Return the [x, y] coordinate for the center point of the cell that contains the specified text.  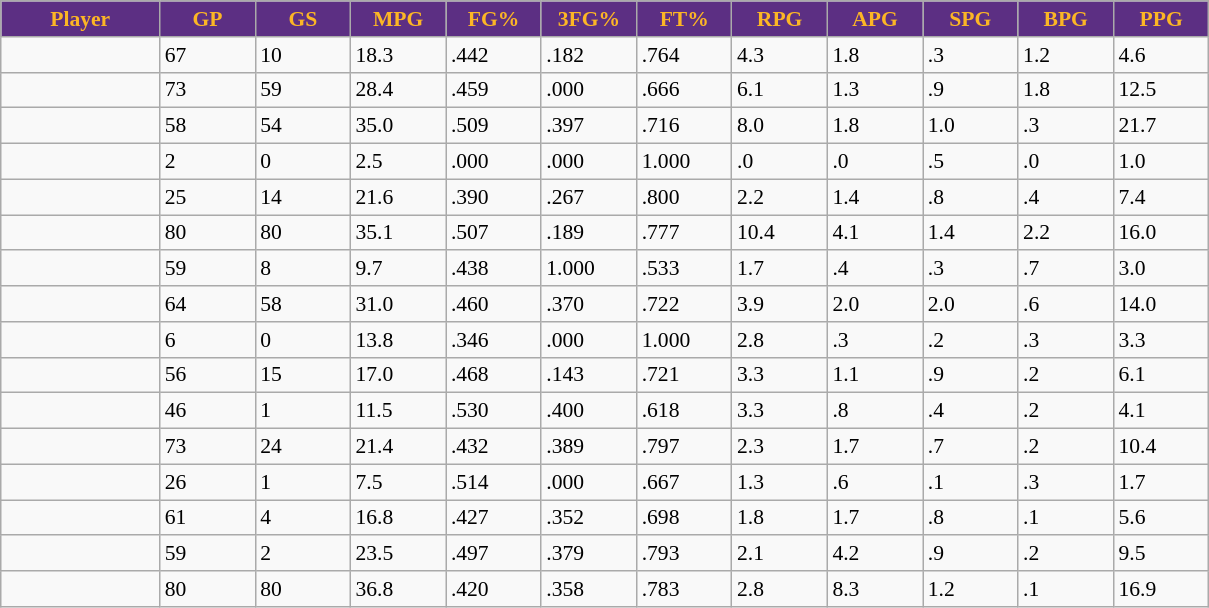
.667 [684, 482]
FT% [684, 19]
21.7 [1161, 126]
26 [208, 482]
3FG% [588, 19]
.438 [494, 269]
.143 [588, 375]
APG [874, 19]
14 [302, 197]
.793 [684, 554]
12.5 [1161, 90]
36.8 [398, 589]
RPG [780, 19]
54 [302, 126]
64 [208, 304]
31.0 [398, 304]
PPG [1161, 19]
4.3 [780, 55]
16.8 [398, 518]
.783 [684, 589]
.370 [588, 304]
24 [302, 447]
.390 [494, 197]
.716 [684, 126]
16.9 [1161, 589]
.182 [588, 55]
21.6 [398, 197]
Player [80, 19]
2.5 [398, 162]
13.8 [398, 340]
.468 [494, 375]
.432 [494, 447]
14.0 [1161, 304]
18.3 [398, 55]
SPG [970, 19]
3.9 [780, 304]
1.1 [874, 375]
4.2 [874, 554]
.267 [588, 197]
.509 [494, 126]
21.4 [398, 447]
56 [208, 375]
.352 [588, 518]
GS [302, 19]
8.0 [780, 126]
3.0 [1161, 269]
.497 [494, 554]
BPG [1066, 19]
.777 [684, 233]
61 [208, 518]
9.5 [1161, 554]
35.0 [398, 126]
.189 [588, 233]
.400 [588, 411]
46 [208, 411]
23.5 [398, 554]
28.4 [398, 90]
.460 [494, 304]
.459 [494, 90]
6 [208, 340]
10 [302, 55]
.397 [588, 126]
.533 [684, 269]
2.1 [780, 554]
.5 [970, 162]
35.1 [398, 233]
.698 [684, 518]
.379 [588, 554]
11.5 [398, 411]
4.6 [1161, 55]
.389 [588, 447]
2.3 [780, 447]
.618 [684, 411]
.797 [684, 447]
7.5 [398, 482]
GP [208, 19]
.722 [684, 304]
.764 [684, 55]
FG% [494, 19]
17.0 [398, 375]
MPG [398, 19]
.530 [494, 411]
15 [302, 375]
.346 [494, 340]
16.0 [1161, 233]
.420 [494, 589]
.514 [494, 482]
67 [208, 55]
7.4 [1161, 197]
.507 [494, 233]
.427 [494, 518]
.442 [494, 55]
25 [208, 197]
.800 [684, 197]
.358 [588, 589]
4 [302, 518]
.721 [684, 375]
8 [302, 269]
9.7 [398, 269]
.666 [684, 90]
8.3 [874, 589]
5.6 [1161, 518]
